Search for the cell housing the specified text and yield its (x, y) center coordinate. 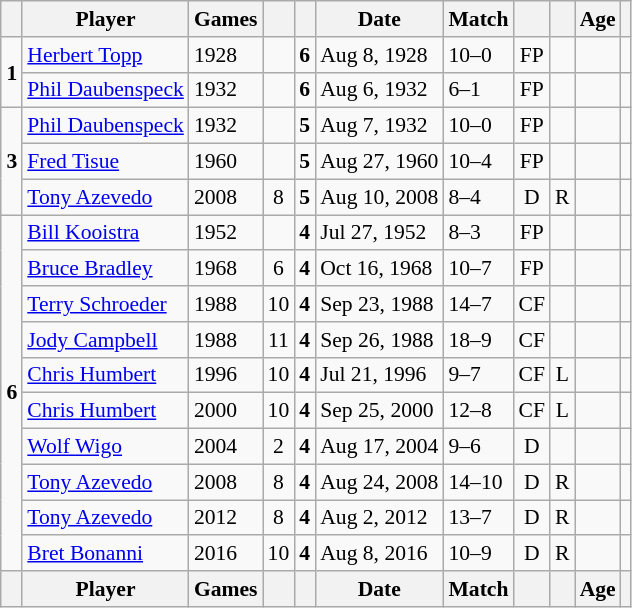
10–7 (478, 269)
1960 (226, 162)
10–9 (478, 554)
9–6 (478, 447)
8–3 (478, 233)
1928 (226, 55)
Sep 23, 1988 (379, 304)
9–7 (478, 375)
Aug 7, 1932 (379, 126)
1968 (226, 269)
12–8 (478, 411)
10–4 (478, 162)
3 (12, 162)
Aug 17, 2004 (379, 447)
Bill Kooistra (106, 233)
2012 (226, 518)
14–10 (478, 482)
2004 (226, 447)
Aug 8, 1928 (379, 55)
Jul 27, 1952 (379, 233)
1952 (226, 233)
Fred Tisue (106, 162)
1996 (226, 375)
Aug 24, 2008 (379, 482)
Sep 26, 1988 (379, 340)
11 (279, 340)
Bruce Bradley (106, 269)
2016 (226, 554)
Aug 10, 2008 (379, 197)
6–1 (478, 90)
2000 (226, 411)
18–9 (478, 340)
Aug 2, 2012 (379, 518)
Aug 6, 1932 (379, 90)
Terry Schroeder (106, 304)
Bret Bonanni (106, 554)
Jul 21, 1996 (379, 375)
Jody Campbell (106, 340)
2 (279, 447)
1 (12, 72)
Wolf Wigo (106, 447)
Aug 27, 1960 (379, 162)
8–4 (478, 197)
14–7 (478, 304)
Aug 8, 2016 (379, 554)
Sep 25, 2000 (379, 411)
13–7 (478, 518)
Herbert Topp (106, 55)
Oct 16, 1968 (379, 269)
